Determine the (x, y) coordinate at the center of the cell enclosing the given text.  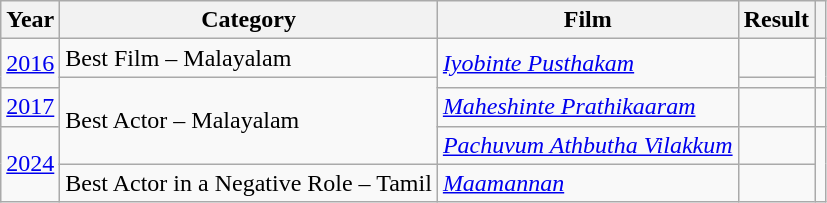
2016 (30, 64)
Result (776, 20)
Best Actor – Malayalam (249, 120)
2017 (30, 107)
Iyobinte Pusthakam (588, 64)
Pachuvum Athbutha Vilakkum (588, 145)
Maheshinte Prathikaaram (588, 107)
2024 (30, 164)
Best Film – Malayalam (249, 58)
Maamannan (588, 183)
Category (249, 20)
Year (30, 20)
Best Actor in a Negative Role – Tamil (249, 183)
Film (588, 20)
